Pinpoint the cell where the given text exists, returning its (X, Y) midpoint coordinate. 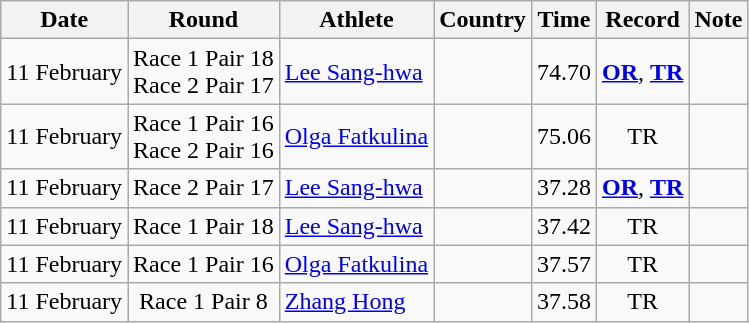
Note (718, 20)
Race 1 Pair 18 (204, 226)
37.42 (564, 226)
Race 2 Pair 17 (204, 188)
74.70 (564, 72)
Race 1 Pair 8 (204, 302)
Round (204, 20)
Race 1 Pair 16Race 2 Pair 16 (204, 136)
Time (564, 20)
75.06 (564, 136)
37.57 (564, 264)
Race 1 Pair 16 (204, 264)
Athlete (356, 20)
Country (483, 20)
37.58 (564, 302)
Record (642, 20)
37.28 (564, 188)
Zhang Hong (356, 302)
Date (64, 20)
Race 1 Pair 18Race 2 Pair 17 (204, 72)
